Output the [x, y] coordinate of the center of the cell containing the given text.  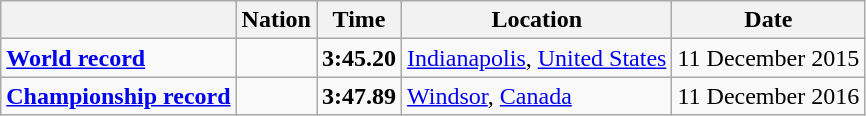
Location [537, 20]
Indianapolis, United States [537, 58]
World record [118, 58]
Time [358, 20]
Windsor, Canada [537, 96]
Date [768, 20]
3:47.89 [358, 96]
Nation [276, 20]
3:45.20 [358, 58]
11 December 2015 [768, 58]
11 December 2016 [768, 96]
Championship record [118, 96]
